For the text-containing cell, return its midpoint in (x, y) coordinate format. 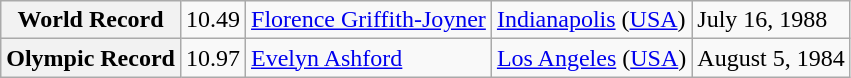
10.97 (212, 58)
10.49 (212, 20)
Olympic Record (91, 58)
July 16, 1988 (771, 20)
World Record (91, 20)
August 5, 1984 (771, 58)
Indianapolis (USA) (591, 20)
Los Angeles (USA) (591, 58)
Evelyn Ashford (369, 58)
Florence Griffith-Joyner (369, 20)
